Determine the [x, y] coordinate at the center of the cell enclosing the given text.  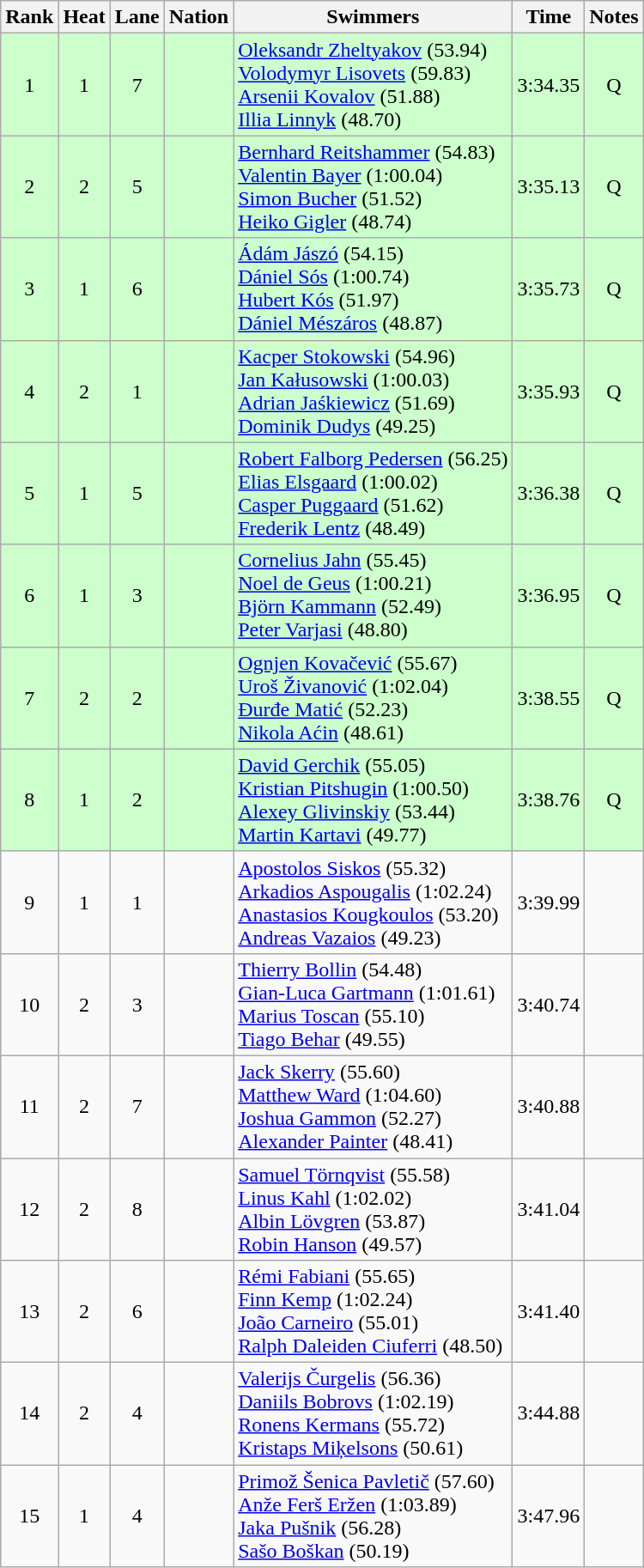
15 [29, 1516]
3:35.93 [549, 392]
3:44.88 [549, 1413]
14 [29, 1413]
Apostolos Siskos (55.32)Arkadios Aspougalis (1:02.24)Anastasios Kougkoulos (53.20)Andreas Vazaios (49.23) [373, 902]
Notes [614, 17]
3:34.35 [549, 84]
Rémi Fabiani (55.65)Finn Kemp (1:02.24)João Carneiro (55.01)Ralph Daleiden Ciuferri (48.50) [373, 1312]
Ádám Jászó (54.15)Dániel Sós (1:00.74)Hubert Kós (51.97)Dániel Mészáros (48.87) [373, 289]
12 [29, 1209]
13 [29, 1312]
Ognjen Kovačević (55.67)Uroš Živanović (1:02.04)Đurđe Matić (52.23)Nikola Aćin (48.61) [373, 697]
Thierry Bollin (54.48)Gian-Luca Gartmann (1:01.61)Marius Toscan (55.10)Tiago Behar (49.55) [373, 1005]
3:41.04 [549, 1209]
Rank [29, 17]
3:40.74 [549, 1005]
Cornelius Jahn (55.45)Noel de Geus (1:00.21)Björn Kammann (52.49)Peter Varjasi (48.80) [373, 596]
11 [29, 1106]
Lane [137, 17]
3:36.38 [549, 493]
Time [549, 17]
Kacper Stokowski (54.96)Jan Kałusowski (1:00.03)Adrian Jaśkiewicz (51.69)Dominik Dudys (49.25) [373, 392]
3:38.55 [549, 697]
3:47.96 [549, 1516]
3:38.76 [549, 800]
Bernhard Reitshammer (54.83)Valentin Bayer (1:00.04)Simon Bucher (51.52)Heiko Gigler (48.74) [373, 187]
Heat [84, 17]
3:39.99 [549, 902]
3:35.13 [549, 187]
Oleksandr Zheltyakov (53.94)Volodymyr Lisovets (59.83)Arsenii Kovalov (51.88)Illia Linnyk (48.70) [373, 84]
9 [29, 902]
3:35.73 [549, 289]
Swimmers [373, 17]
David Gerchik (55.05)Kristian Pitshugin (1:00.50)Alexey Glivinskiy (53.44)Martin Kartavi (49.77) [373, 800]
3:36.95 [549, 596]
Jack Skerry (55.60)Matthew Ward (1:04.60)Joshua Gammon (52.27)Alexander Painter (48.41) [373, 1106]
Nation [198, 17]
Samuel Törnqvist (55.58)Linus Kahl (1:02.02)Albin Lövgren (53.87)Robin Hanson (49.57) [373, 1209]
Robert Falborg Pedersen (56.25)Elias Elsgaard (1:00.02)Casper Puggaard (51.62)Frederik Lentz (48.49) [373, 493]
3:41.40 [549, 1312]
3:40.88 [549, 1106]
Primož Šenica Pavletič (57.60)Anže Ferš Eržen (1:03.89)Jaka Pušnik (56.28)Sašo Boškan (50.19) [373, 1516]
10 [29, 1005]
Valerijs Čurgelis (56.36)Daniils Bobrovs (1:02.19)Ronens Kermans (55.72)Kristaps Miķelsons (50.61) [373, 1413]
